Output the (x, y) coordinate of the center of the cell containing the given text.  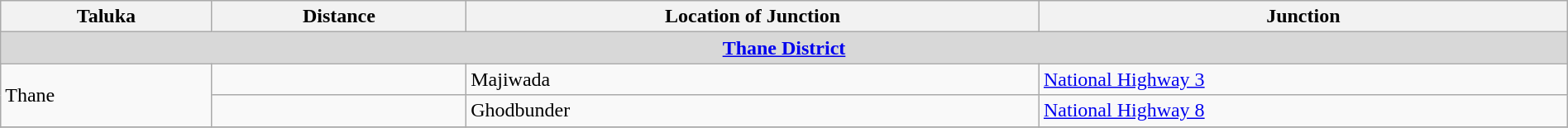
National Highway 3 (1303, 79)
Location of Junction (753, 17)
Thane District (784, 48)
Taluka (106, 17)
Distance (339, 17)
Majiwada (753, 79)
Ghodbunder (753, 111)
Junction (1303, 17)
National Highway 8 (1303, 111)
Thane (106, 95)
